Identify which cell holds the provided text, then report its [x, y] central coordinate. 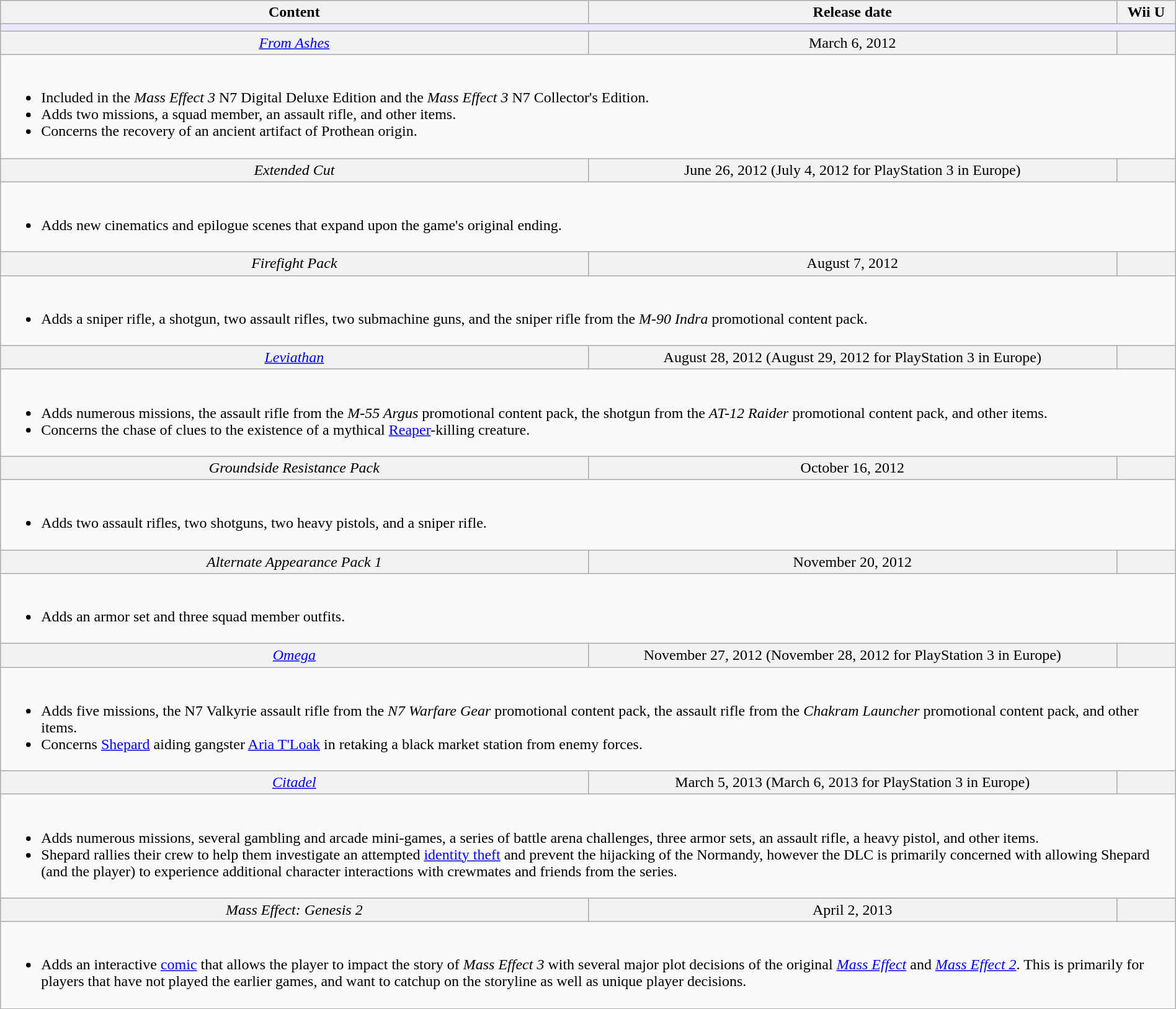
Adds an armor set and three squad member outfits. [588, 609]
Extended Cut [294, 170]
Adds a sniper rifle, a shotgun, two assault rifles, two submachine guns, and the sniper rifle from the M-90 Indra promotional content pack. [588, 310]
Adds new cinematics and epilogue scenes that expand upon the game's original ending. [588, 217]
April 2, 2013 [852, 910]
Release date [852, 12]
Content [294, 12]
Wii U [1146, 12]
August 28, 2012 (August 29, 2012 for PlayStation 3 in Europe) [852, 357]
Leviathan [294, 357]
March 5, 2013 (March 6, 2013 for PlayStation 3 in Europe) [852, 783]
Omega [294, 656]
Groundside Resistance Pack [294, 468]
November 27, 2012 (November 28, 2012 for PlayStation 3 in Europe) [852, 656]
October 16, 2012 [852, 468]
Alternate Appearance Pack 1 [294, 561]
November 20, 2012 [852, 561]
March 6, 2012 [852, 43]
Citadel [294, 783]
June 26, 2012 (July 4, 2012 for PlayStation 3 in Europe) [852, 170]
Firefight Pack [294, 264]
From Ashes [294, 43]
Adds two assault rifles, two shotguns, two heavy pistols, and a sniper rifle. [588, 515]
August 7, 2012 [852, 264]
Mass Effect: Genesis 2 [294, 910]
